From the cell containing the given text, extract its center point as (x, y) coordinate. 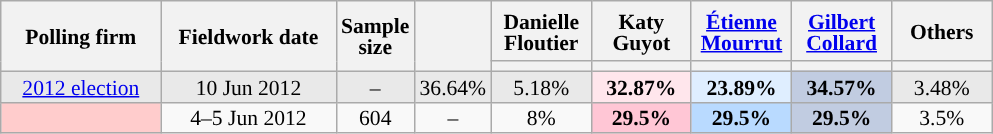
Gilbert Collard (842, 31)
2012 election (81, 86)
Polling firm (81, 36)
3.5% (942, 118)
Fieldwork date (248, 36)
23.89% (741, 86)
8% (541, 118)
Others (942, 31)
10 Jun 2012 (248, 86)
36.64% (452, 86)
Samplesize (375, 36)
34.57% (842, 86)
32.87% (641, 86)
Katy Guyot (641, 31)
5.18% (541, 86)
3.48% (942, 86)
Étienne Mourrut (741, 31)
Danielle Floutier (541, 31)
604 (375, 118)
4–5 Jun 2012 (248, 118)
